Extract the [x, y] coordinate from the center of the cell holding the provided text.  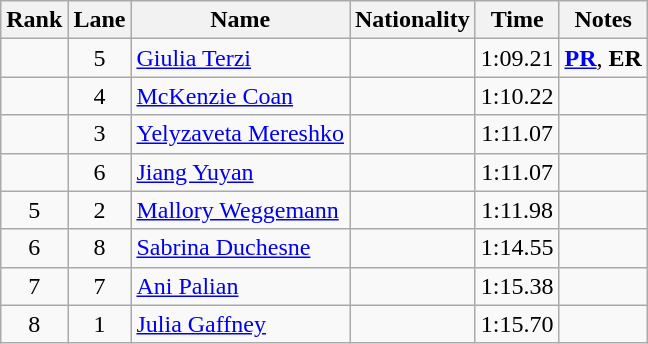
Notes [603, 20]
1:15.70 [517, 324]
Julia Gaffney [240, 324]
Jiang Yuyan [240, 172]
McKenzie Coan [240, 96]
3 [100, 134]
Sabrina Duchesne [240, 248]
Giulia Terzi [240, 58]
1:14.55 [517, 248]
Nationality [413, 20]
PR, ER [603, 58]
4 [100, 96]
1:10.22 [517, 96]
Yelyzaveta Mereshko [240, 134]
2 [100, 210]
1 [100, 324]
1:11.98 [517, 210]
Name [240, 20]
Ani Palian [240, 286]
Time [517, 20]
Mallory Weggemann [240, 210]
1:09.21 [517, 58]
Lane [100, 20]
Rank [34, 20]
1:15.38 [517, 286]
